Provide the [x, y] coordinate of the cell's center where the given text is located.  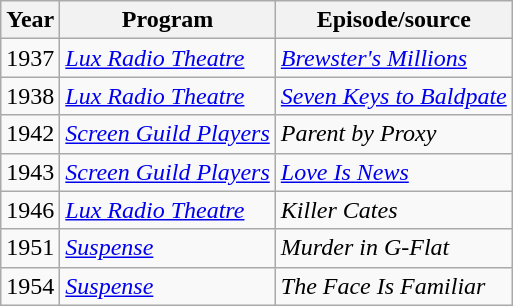
1938 [30, 96]
1946 [30, 210]
Murder in G-Flat [394, 248]
Brewster's Millions [394, 58]
Seven Keys to Baldpate [394, 96]
Year [30, 20]
1951 [30, 248]
Love Is News [394, 172]
Episode/source [394, 20]
Program [168, 20]
1937 [30, 58]
The Face Is Familiar [394, 286]
Parent by Proxy [394, 134]
1942 [30, 134]
1943 [30, 172]
1954 [30, 286]
Killer Cates [394, 210]
